Locate the cell with the specified text and output its (x, y) center coordinate. 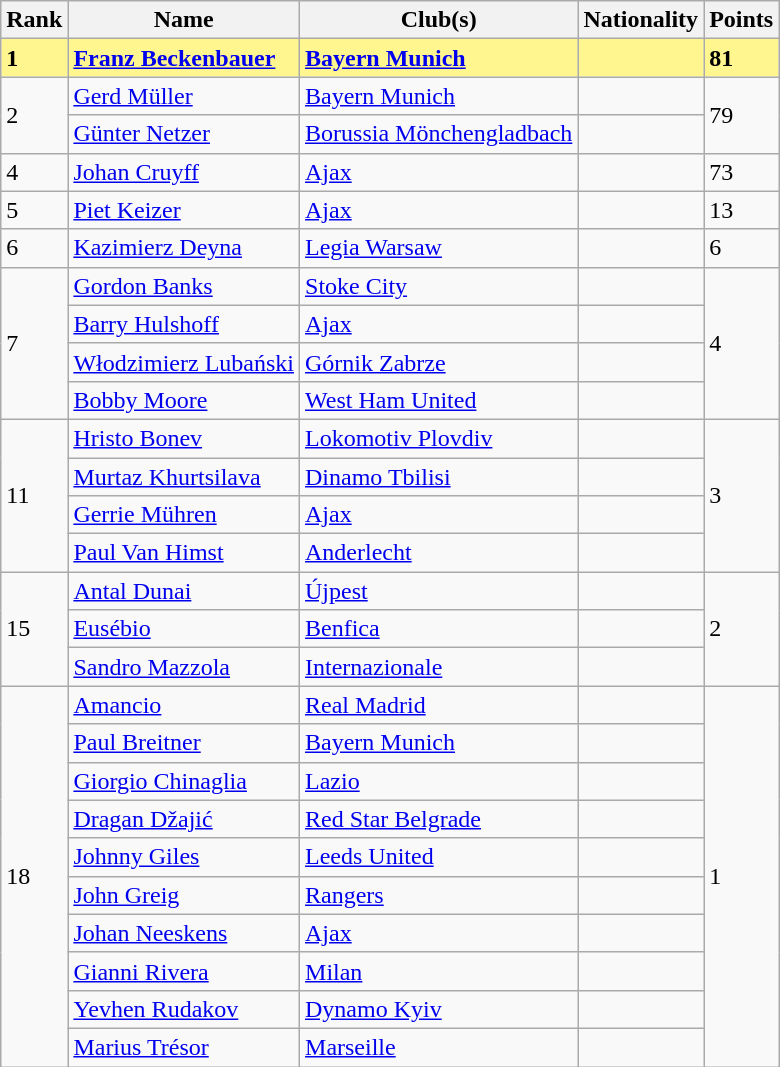
Włodzimierz Lubański (184, 362)
Bobby Moore (184, 400)
Lokomotiv Plovdiv (439, 438)
Dragan Džajić (184, 819)
Real Madrid (439, 705)
Leeds United (439, 857)
Johan Cruyff (184, 172)
Giorgio Chinaglia (184, 781)
Johan Neeskens (184, 933)
Yevhen Rudakov (184, 1009)
Gerd Müller (184, 96)
Piet Keizer (184, 210)
Murtaz Khurtsilava (184, 477)
Marseille (439, 1047)
18 (34, 876)
Gerrie Mühren (184, 515)
Dynamo Kyiv (439, 1009)
Anderlecht (439, 553)
Marius Trésor (184, 1047)
Sandro Mazzola (184, 667)
Rank (34, 20)
Rangers (439, 895)
Günter Netzer (184, 134)
John Greig (184, 895)
Amancio (184, 705)
Benfica (439, 629)
7 (34, 343)
Red Star Belgrade (439, 819)
Paul Breitner (184, 743)
Points (742, 20)
Gianni Rivera (184, 971)
5 (34, 210)
Stoke City (439, 286)
Paul Van Himst (184, 553)
Club(s) (439, 20)
Újpest (439, 591)
81 (742, 58)
Franz Beckenbauer (184, 58)
Gordon Banks (184, 286)
Name (184, 20)
Dinamo Tbilisi (439, 477)
Nationality (641, 20)
Internazionale (439, 667)
11 (34, 495)
Kazimierz Deyna (184, 248)
Eusébio (184, 629)
Borussia Mönchengladbach (439, 134)
Johnny Giles (184, 857)
Milan (439, 971)
Barry Hulshoff (184, 324)
79 (742, 115)
West Ham United (439, 400)
Antal Dunai (184, 591)
Lazio (439, 781)
15 (34, 629)
Górnik Zabrze (439, 362)
Legia Warsaw (439, 248)
Hristo Bonev (184, 438)
3 (742, 495)
73 (742, 172)
13 (742, 210)
